Search for the cell housing the specified text and yield its (X, Y) center coordinate. 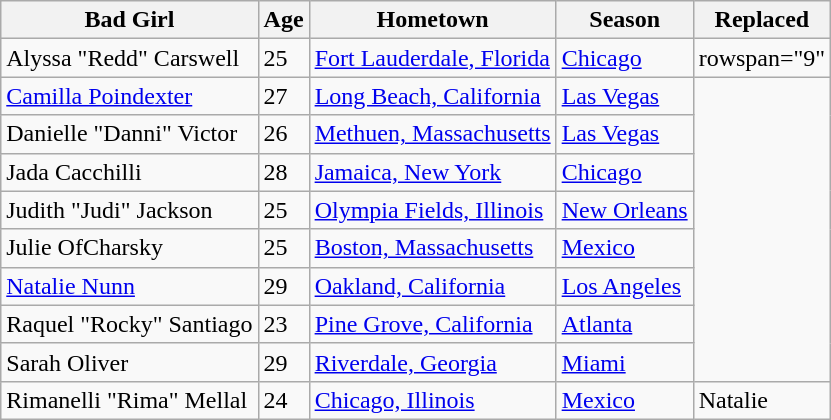
Julie OfCharsky (130, 248)
Season (624, 20)
28 (284, 172)
Los Angeles (624, 286)
Alyssa "Redd" Carswell (130, 58)
Judith "Judi" Jackson (130, 210)
Oakland, California (432, 286)
Replaced (762, 20)
Chicago, Illinois (432, 400)
Raquel "Rocky" Santiago (130, 324)
Methuen, Massachusetts (432, 134)
Boston, Massachusetts (432, 248)
Sarah Oliver (130, 362)
Pine Grove, California (432, 324)
Natalie (762, 400)
Jada Cacchilli (130, 172)
26 (284, 134)
New Orleans (624, 210)
Long Beach, California (432, 96)
Natalie Nunn (130, 286)
Age (284, 20)
Riverdale, Georgia (432, 362)
Danielle "Danni" Victor (130, 134)
Hometown (432, 20)
23 (284, 324)
27 (284, 96)
Miami (624, 362)
Jamaica, New York (432, 172)
Atlanta (624, 324)
Rimanelli "Rima" Mellal (130, 400)
Olympia Fields, Illinois (432, 210)
rowspan="9" (762, 58)
24 (284, 400)
Fort Lauderdale, Florida (432, 58)
Bad Girl (130, 20)
Camilla Poindexter (130, 96)
